Detect which cell encompasses the target text, then output its [x, y] center coordinate. 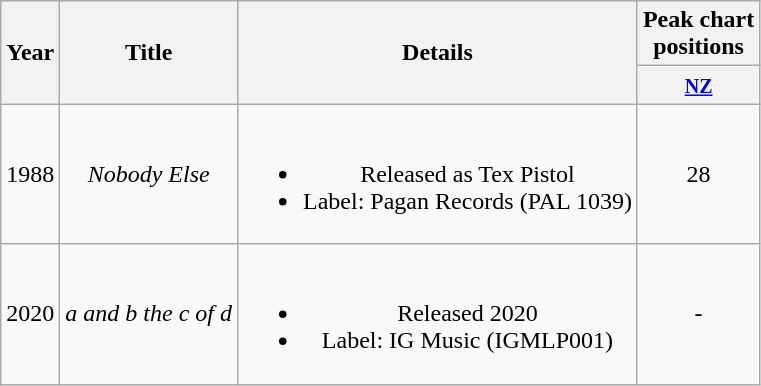
1988 [30, 174]
Released as Tex PistolLabel: Pagan Records (PAL 1039) [438, 174]
a and b the c of d [149, 314]
Details [438, 52]
Nobody Else [149, 174]
- [698, 314]
Released 2020Label: IG Music (IGMLP001) [438, 314]
Year [30, 52]
NZ [698, 85]
Title [149, 52]
2020 [30, 314]
28 [698, 174]
Peak chartpositions [698, 34]
